Extract the (X, Y) coordinate from the center of the cell holding the provided text.  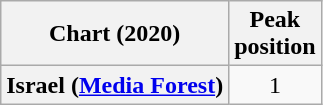
Israel (Media Forest) (115, 85)
Peakposition (275, 34)
Chart (2020) (115, 34)
1 (275, 85)
